For the text-containing cell, return its midpoint in [x, y] coordinate format. 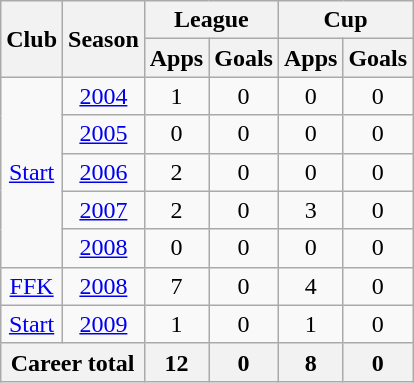
2007 [104, 210]
FFK [32, 286]
Season [104, 39]
2009 [104, 324]
4 [310, 286]
Career total [73, 362]
7 [176, 286]
3 [310, 210]
Club [32, 39]
2004 [104, 96]
12 [176, 362]
2005 [104, 134]
8 [310, 362]
2006 [104, 172]
Cup [345, 20]
League [211, 20]
